Provide the (x, y) coordinate of the cell's center where the given text is located.  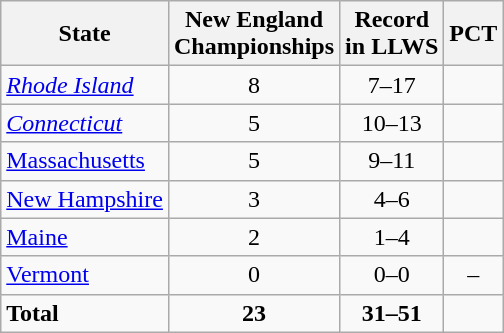
New Hampshire (85, 199)
State (85, 34)
10–13 (392, 123)
7–17 (392, 85)
3 (254, 199)
Massachusetts (85, 161)
4–6 (392, 199)
Vermont (85, 275)
8 (254, 85)
31–51 (392, 313)
– (474, 275)
0–0 (392, 275)
9–11 (392, 161)
2 (254, 237)
0 (254, 275)
Connecticut (85, 123)
Rhode Island (85, 85)
Maine (85, 237)
1–4 (392, 237)
23 (254, 313)
New EnglandChampionships (254, 34)
Recordin LLWS (392, 34)
Total (85, 313)
PCT (474, 34)
